From the cell containing the given text, extract its center point as (X, Y) coordinate. 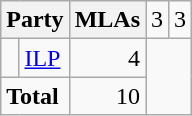
ILP (44, 58)
MLAs (107, 20)
4 (107, 58)
Party (35, 20)
Total (35, 96)
10 (107, 96)
